Pinpoint the cell where the given text exists, returning its [x, y] midpoint coordinate. 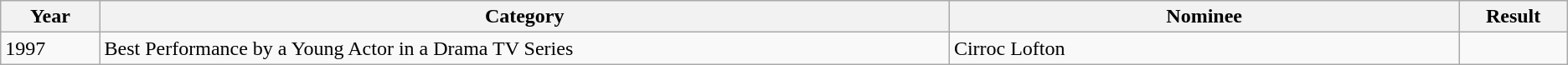
Year [50, 17]
Category [524, 17]
Result [1513, 17]
1997 [50, 48]
Nominee [1204, 17]
Cirroc Lofton [1204, 48]
Best Performance by a Young Actor in a Drama TV Series [524, 48]
